Return (x, y) of the center of cell containing provided text 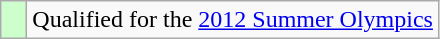
Qualified for the 2012 Summer Olympics (233, 20)
